Output the (x, y) coordinate of the center of the cell containing the given text.  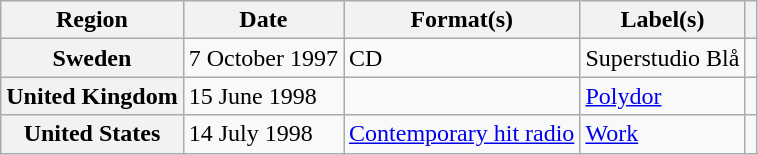
Work (662, 134)
15 June 1998 (263, 96)
Region (92, 20)
CD (462, 58)
Sweden (92, 58)
Format(s) (462, 20)
14 July 1998 (263, 134)
Label(s) (662, 20)
7 October 1997 (263, 58)
Date (263, 20)
Superstudio Blå (662, 58)
Contemporary hit radio (462, 134)
United Kingdom (92, 96)
Polydor (662, 96)
United States (92, 134)
